Scan for the cell matching the given text and deliver its (X, Y) coordinate at center. 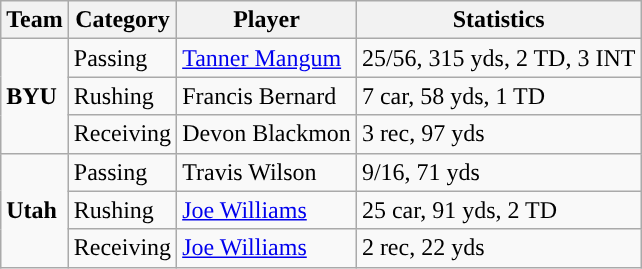
Travis Wilson (267, 172)
9/16, 71 yds (498, 172)
Team (35, 20)
Tanner Mangum (267, 58)
7 car, 58 yds, 1 TD (498, 96)
2 rec, 22 yds (498, 248)
BYU (35, 96)
Player (267, 20)
3 rec, 97 yds (498, 134)
Statistics (498, 20)
25 car, 91 yds, 2 TD (498, 210)
Devon Blackmon (267, 134)
Category (122, 20)
Francis Bernard (267, 96)
Utah (35, 210)
25/56, 315 yds, 2 TD, 3 INT (498, 58)
